For the text-containing cell, return its midpoint in [x, y] coordinate format. 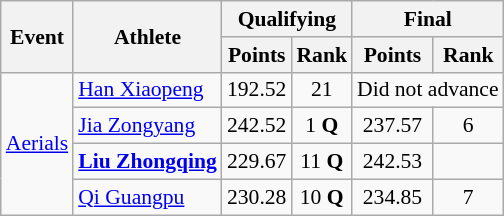
11 Q [322, 162]
Qualifying [287, 19]
234.85 [392, 197]
Athlete [148, 36]
7 [468, 197]
Liu Zhongqing [148, 162]
Aerials [37, 143]
6 [468, 126]
Qi Guangpu [148, 197]
10 Q [322, 197]
Final [428, 19]
242.53 [392, 162]
Did not advance [428, 90]
192.52 [256, 90]
242.52 [256, 126]
Event [37, 36]
Han Xiaopeng [148, 90]
237.57 [392, 126]
229.67 [256, 162]
230.28 [256, 197]
Jia Zongyang [148, 126]
1 Q [322, 126]
21 [322, 90]
